Determine the [X, Y] coordinate at the center of the cell enclosing the given text.  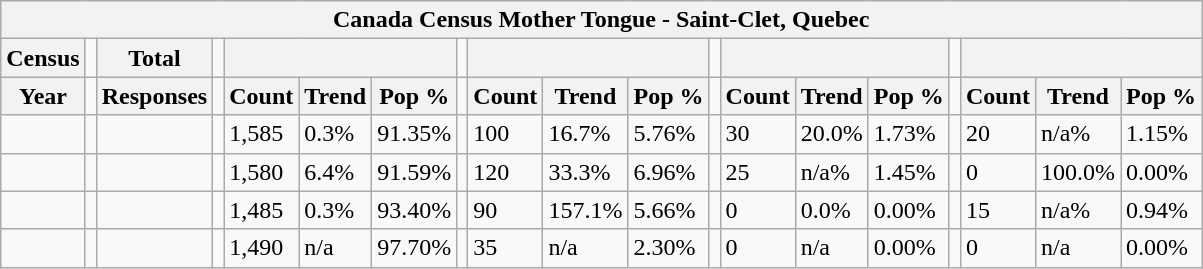
157.1% [586, 210]
1,490 [262, 248]
15 [998, 210]
97.70% [414, 248]
30 [758, 134]
33.3% [586, 172]
120 [506, 172]
5.76% [668, 134]
1.15% [1160, 134]
20.0% [832, 134]
Total [154, 58]
2.30% [668, 248]
91.59% [414, 172]
90 [506, 210]
5.66% [668, 210]
1.73% [908, 134]
6.4% [336, 172]
91.35% [414, 134]
Responses [154, 96]
6.96% [668, 172]
100.0% [1078, 172]
1,585 [262, 134]
100 [506, 134]
93.40% [414, 210]
16.7% [586, 134]
1,580 [262, 172]
0.0% [832, 210]
25 [758, 172]
Year [43, 96]
Canada Census Mother Tongue - Saint-Clet, Quebec [602, 20]
1.45% [908, 172]
Census [43, 58]
20 [998, 134]
35 [506, 248]
0.94% [1160, 210]
1,485 [262, 210]
